Return the [x, y] coordinate for the center point of the cell that contains the specified text.  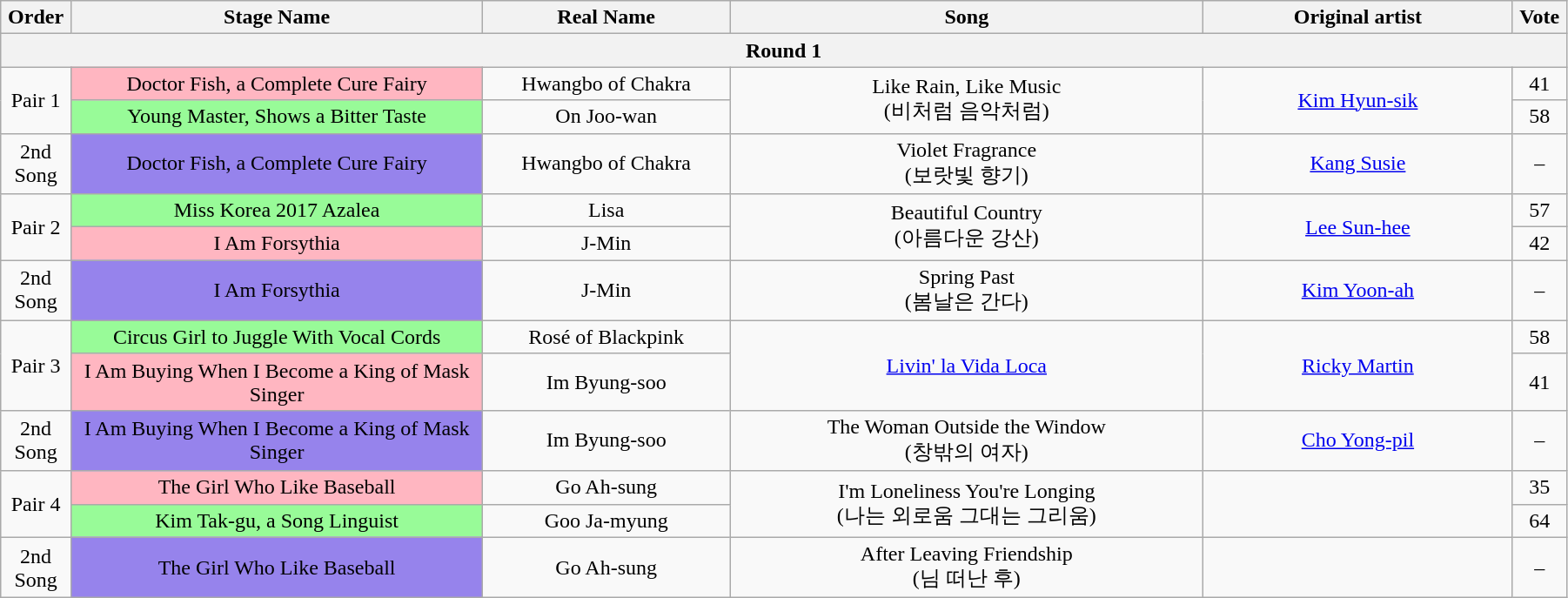
Circus Girl to Juggle With Vocal Cords [277, 337]
After Leaving Friendship(님 떠난 후) [967, 568]
Pair 2 [37, 227]
Song [967, 17]
Spring Past(봄날은 간다) [967, 291]
Lisa [606, 211]
Lee Sun-hee [1357, 227]
Cho Yong-pil [1357, 440]
Pair 3 [37, 366]
42 [1540, 244]
Ricky Martin [1357, 366]
Kang Susie [1357, 164]
Young Master, Shows a Bitter Taste [277, 117]
Violet Fragrance(보랏빛 향기) [967, 164]
Vote [1540, 17]
The Woman Outside the Window(창밖의 여자) [967, 440]
Rosé of Blackpink [606, 337]
On Joo-wan [606, 117]
Order [37, 17]
Kim Hyun-sik [1357, 100]
Goo Ja-myung [606, 521]
Miss Korea 2017 Azalea [277, 211]
Round 1 [784, 50]
Like Rain, Like Music(비처럼 음악처럼) [967, 100]
Beautiful Country(아름다운 강산) [967, 227]
Stage Name [277, 17]
Pair 4 [37, 504]
35 [1540, 487]
Original artist [1357, 17]
Livin' la Vida Loca [967, 366]
Kim Yoon-ah [1357, 291]
Pair 1 [37, 100]
57 [1540, 211]
Real Name [606, 17]
64 [1540, 521]
I'm Loneliness You're Longing(나는 외로움 그대는 그리움) [967, 504]
Kim Tak-gu, a Song Linguist [277, 521]
